Find where the given text appears and provide that cell's center as (x, y) coordinate. 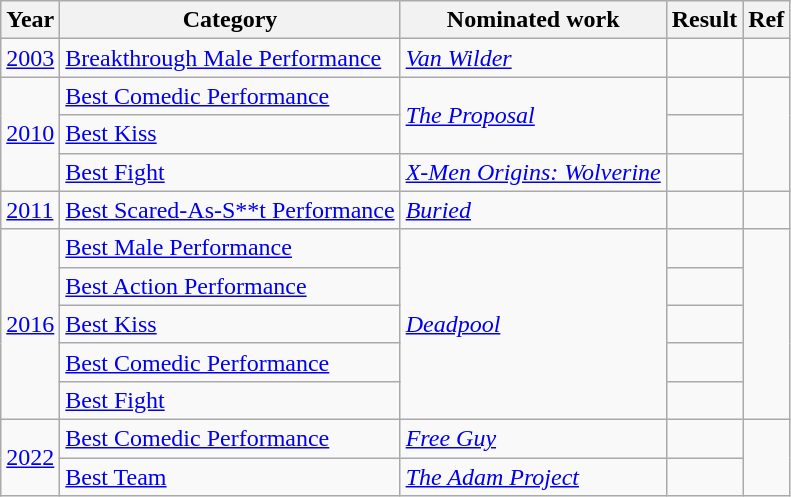
Nominated work (533, 20)
The Adam Project (533, 477)
Van Wilder (533, 58)
Year (30, 20)
Best Male Performance (230, 248)
Best Action Performance (230, 286)
2003 (30, 58)
Result (704, 20)
Free Guy (533, 438)
2010 (30, 134)
Category (230, 20)
Buried (533, 210)
Best Team (230, 477)
Ref (766, 20)
2011 (30, 210)
X-Men Origins: Wolverine (533, 172)
Breakthrough Male Performance (230, 58)
Deadpool (533, 324)
2016 (30, 324)
2022 (30, 457)
The Proposal (533, 115)
Best Scared-As-S**t Performance (230, 210)
